From the cell containing the given text, extract its center point as [x, y] coordinate. 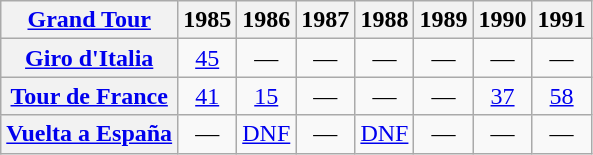
37 [502, 96]
1985 [208, 20]
1986 [266, 20]
45 [208, 58]
41 [208, 96]
1990 [502, 20]
1989 [444, 20]
1987 [326, 20]
1991 [562, 20]
1988 [384, 20]
Grand Tour [90, 20]
58 [562, 96]
Vuelta a España [90, 134]
15 [266, 96]
Tour de France [90, 96]
Giro d'Italia [90, 58]
